From the cell containing the given text, extract its center point as (x, y) coordinate. 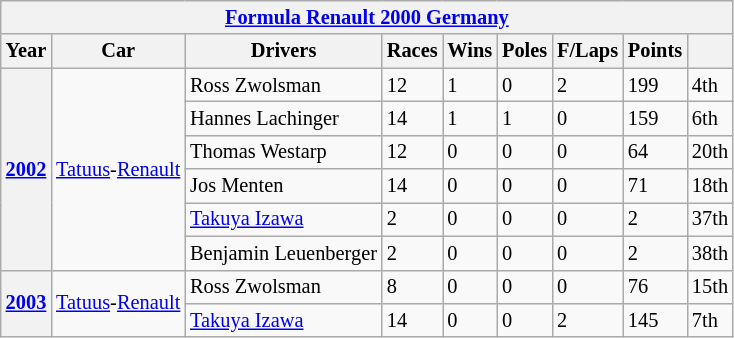
Points (655, 51)
18th (710, 186)
Hannes Lachinger (284, 118)
38th (710, 253)
Poles (524, 51)
Year (26, 51)
64 (655, 152)
76 (655, 287)
145 (655, 320)
2002 (26, 169)
Benjamin Leuenberger (284, 253)
Car (118, 51)
37th (710, 219)
Drivers (284, 51)
Jos Menten (284, 186)
20th (710, 152)
199 (655, 85)
8 (412, 287)
4th (710, 85)
Wins (470, 51)
Races (412, 51)
Thomas Westarp (284, 152)
2003 (26, 304)
F/Laps (588, 51)
6th (710, 118)
7th (710, 320)
Formula Renault 2000 Germany (367, 17)
159 (655, 118)
15th (710, 287)
71 (655, 186)
